Search for the cell housing the specified text and yield its [x, y] center coordinate. 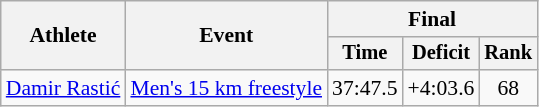
Men's 15 km freestyle [226, 88]
Rank [508, 54]
Damir Rastić [64, 88]
37:47.5 [364, 88]
Time [364, 54]
Event [226, 36]
Deficit [442, 54]
68 [508, 88]
Final [432, 19]
Athlete [64, 36]
+4:03.6 [442, 88]
